Search for the cell housing the specified text and yield its [X, Y] center coordinate. 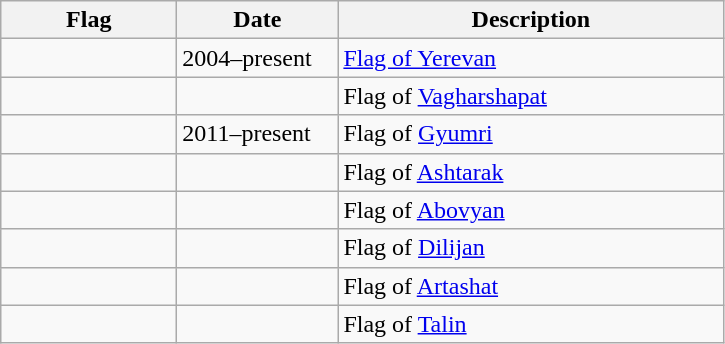
Flag of Artashat [531, 286]
Description [531, 20]
Flag of Yerevan [531, 58]
Flag of Ashtarak [531, 172]
Flag of Talin [531, 324]
Date [258, 20]
2004–present [258, 58]
2011–present [258, 134]
Flag of Vagharshapat [531, 96]
Flag of Gyumri [531, 134]
Flag of Abovyan [531, 210]
Flag of Dilijan [531, 248]
Flag [89, 20]
